Determine the (X, Y) coordinate at the center of the cell enclosing the given text.  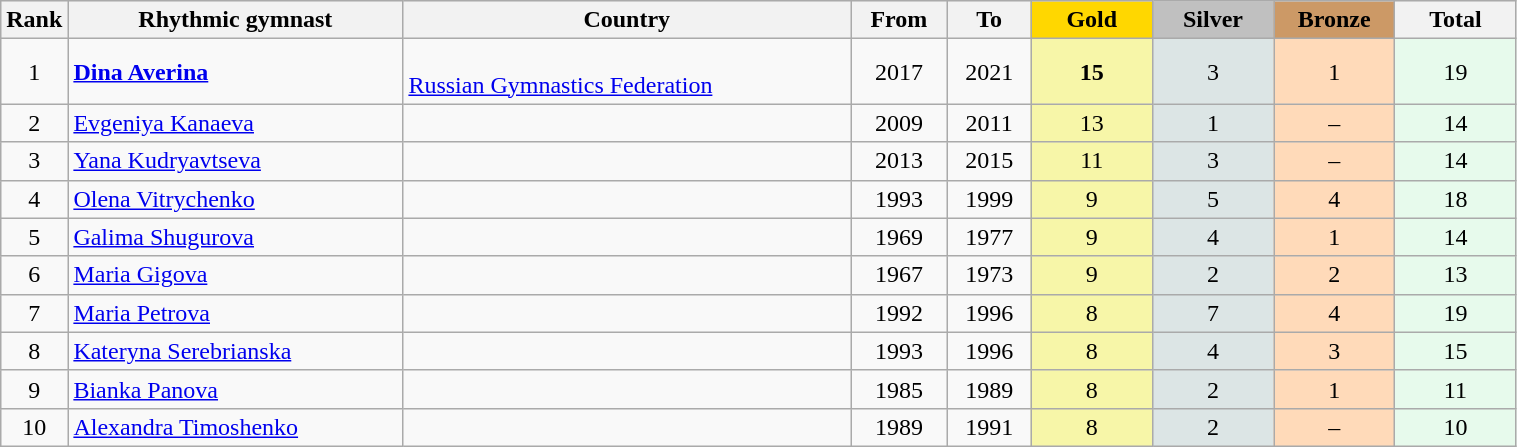
2021 (989, 72)
Yana Kudryavtseva (236, 161)
Russian Gymnastics Federation (627, 72)
1973 (989, 275)
Bianka Panova (236, 389)
1999 (989, 199)
Maria Petrova (236, 313)
Total (1456, 20)
2009 (900, 123)
Olena Vitrychenko (236, 199)
From (900, 20)
Rhythmic gymnast (236, 20)
Gold (1092, 20)
Alexandra Timoshenko (236, 427)
18 (1456, 199)
2017 (900, 72)
Galima Shugurova (236, 237)
Maria Gigova (236, 275)
1977 (989, 237)
6 (34, 275)
To (989, 20)
2013 (900, 161)
Bronze (1334, 20)
1992 (900, 313)
Evgeniya Kanaeva (236, 123)
Silver (1212, 20)
1991 (989, 427)
Dina Averina (236, 72)
Rank (34, 20)
2015 (989, 161)
1985 (900, 389)
Kateryna Serebrianska (236, 351)
1967 (900, 275)
1969 (900, 237)
2011 (989, 123)
Country (627, 20)
